For the text-containing cell, return its midpoint in [X, Y] coordinate format. 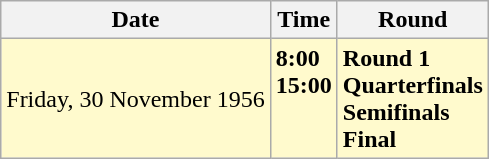
Friday, 30 November 1956 [136, 98]
Round 1QuarterfinalsSemifinalsFinal [412, 98]
Date [136, 20]
Round [412, 20]
Time [304, 20]
8:0015:00 [304, 98]
